Extract the (X, Y) coordinate from the center of the cell holding the provided text.  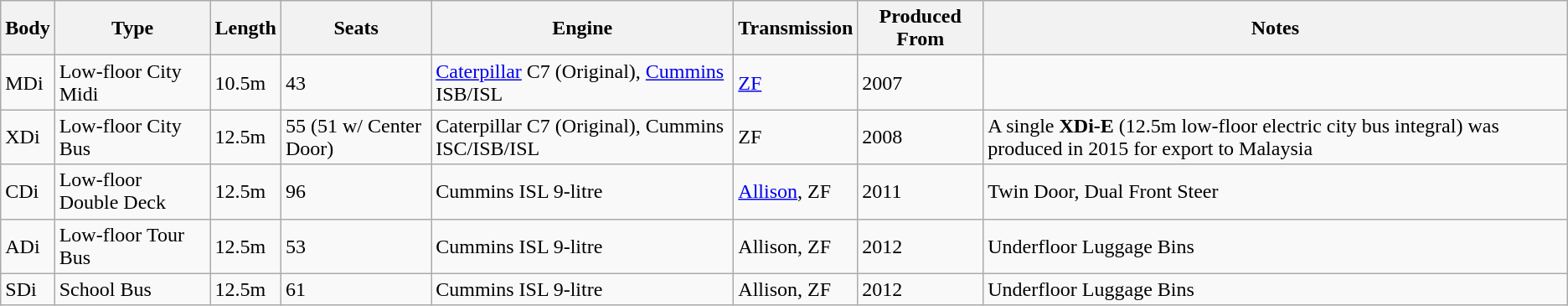
Low-floor Tour Bus (132, 246)
53 (355, 246)
Seats (355, 29)
Produced From (921, 29)
Caterpillar C7 (Original), Cummins ISB/ISL (583, 82)
61 (355, 289)
Engine (583, 29)
A single XDi-E (12.5m low-floor electric city bus integral) was produced in 2015 for export to Malaysia (1276, 137)
MDi (28, 82)
2007 (921, 82)
2008 (921, 137)
55 (51 w/ Center Door) (355, 137)
SDi (28, 289)
Body (28, 29)
Transmission (796, 29)
Low-floor Double Deck (132, 191)
43 (355, 82)
XDi (28, 137)
Caterpillar C7 (Original), Cummins ISC/ISB/ISL (583, 137)
Notes (1276, 29)
96 (355, 191)
Twin Door, Dual Front Steer (1276, 191)
CDi (28, 191)
10.5m (245, 82)
Type (132, 29)
Length (245, 29)
School Bus (132, 289)
Low-floor City Bus (132, 137)
2011 (921, 191)
ADi (28, 246)
Low-floor City Midi (132, 82)
